Provide the (x, y) coordinate of the cell's center where the given text is located.  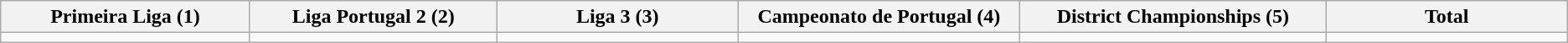
Liga 3 (3) (617, 17)
Total (1447, 17)
Primeira Liga (1) (126, 17)
Liga Portugal 2 (2) (374, 17)
District Championships (5) (1173, 17)
Campeonato de Portugal (4) (879, 17)
